Pinpoint the cell where the given text exists, returning its [X, Y] midpoint coordinate. 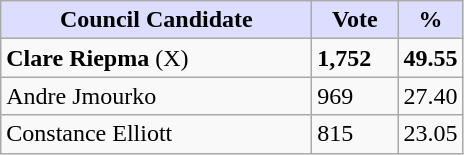
969 [355, 96]
Vote [355, 20]
Andre Jmourko [156, 96]
49.55 [430, 58]
815 [355, 134]
Clare Riepma (X) [156, 58]
1,752 [355, 58]
% [430, 20]
Constance Elliott [156, 134]
23.05 [430, 134]
Council Candidate [156, 20]
27.40 [430, 96]
